Determine the [X, Y] coordinate at the center of the cell enclosing the given text.  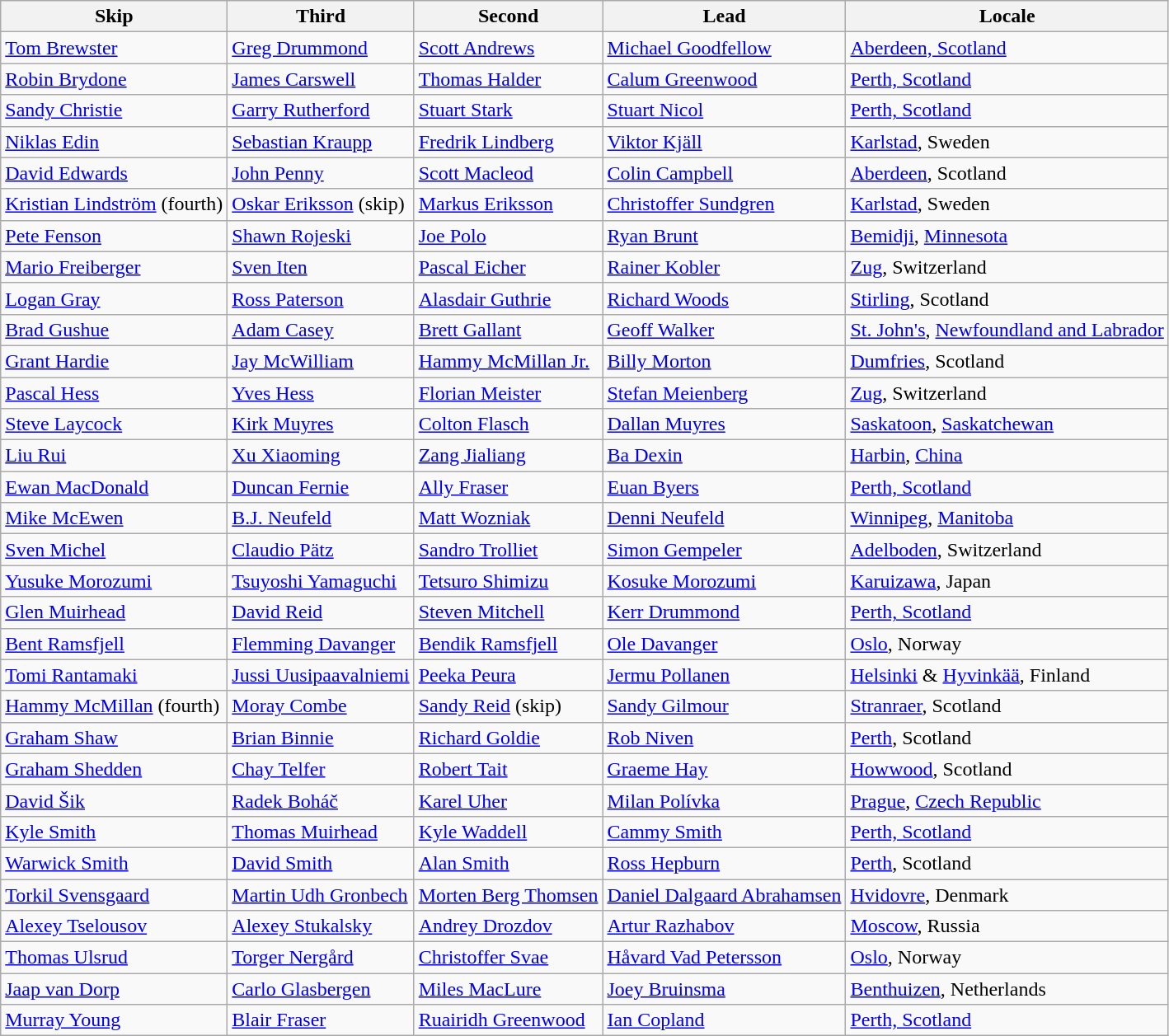
Logan Gray [114, 298]
Flemming Davanger [321, 644]
Sandro Trolliet [508, 550]
Sandy Christie [114, 110]
Graham Shaw [114, 738]
Niklas Edin [114, 142]
St. John's, Newfoundland and Labrador [1007, 330]
Torkil Svensgaard [114, 894]
Radek Boháč [321, 800]
Andrey Drozdov [508, 926]
Karel Uher [508, 800]
Colin Campbell [724, 173]
Moray Combe [321, 706]
Alexey Tselousov [114, 926]
Richard Woods [724, 298]
Morten Berg Thomsen [508, 894]
Simon Gempeler [724, 550]
Third [321, 16]
Rob Niven [724, 738]
Dumfries, Scotland [1007, 361]
Tetsuro Shimizu [508, 581]
Zang Jialiang [508, 456]
Matt Wozniak [508, 518]
Geoff Walker [724, 330]
Colton Flasch [508, 424]
Grant Hardie [114, 361]
Alasdair Guthrie [508, 298]
Pascal Hess [114, 393]
Duncan Fernie [321, 487]
Steven Mitchell [508, 612]
Peeka Peura [508, 675]
Kyle Waddell [508, 832]
Kosuke Morozumi [724, 581]
Scott Macleod [508, 173]
Oskar Eriksson (skip) [321, 204]
Ally Fraser [508, 487]
David Šik [114, 800]
Stirling, Scotland [1007, 298]
Garry Rutherford [321, 110]
Kirk Muyres [321, 424]
Scott Andrews [508, 48]
Warwick Smith [114, 863]
Martin Udh Gronbech [321, 894]
Glen Muirhead [114, 612]
Adam Casey [321, 330]
Helsinki & Hyvinkää, Finland [1007, 675]
Thomas Ulsrud [114, 958]
Second [508, 16]
Robin Brydone [114, 79]
Markus Eriksson [508, 204]
Viktor Kjäll [724, 142]
Joey Bruinsma [724, 989]
James Carswell [321, 79]
Brett Gallant [508, 330]
Alan Smith [508, 863]
Locale [1007, 16]
Kristian Lindström (fourth) [114, 204]
David Reid [321, 612]
Stranraer, Scotland [1007, 706]
Prague, Czech Republic [1007, 800]
Michael Goodfellow [724, 48]
Bemidji, Minnesota [1007, 236]
Pete Fenson [114, 236]
Saskatoon, Saskatchewan [1007, 424]
Alexey Stukalsky [321, 926]
Graham Shedden [114, 769]
Ian Copland [724, 1020]
Thomas Halder [508, 79]
Chay Telfer [321, 769]
Ba Dexin [724, 456]
Milan Polívka [724, 800]
Jermu Pollanen [724, 675]
Moscow, Russia [1007, 926]
Christoffer Sundgren [724, 204]
Billy Morton [724, 361]
John Penny [321, 173]
Tom Brewster [114, 48]
Torger Nergård [321, 958]
Sven Iten [321, 267]
Rainer Kobler [724, 267]
Shawn Rojeski [321, 236]
Hvidovre, Denmark [1007, 894]
Stuart Nicol [724, 110]
Kerr Drummond [724, 612]
Brad Gushue [114, 330]
Adelboden, Switzerland [1007, 550]
Tsuyoshi Yamaguchi [321, 581]
B.J. Neufeld [321, 518]
David Edwards [114, 173]
Ross Paterson [321, 298]
Murray Young [114, 1020]
Florian Meister [508, 393]
Pascal Eicher [508, 267]
Hammy McMillan (fourth) [114, 706]
Graeme Hay [724, 769]
Skip [114, 16]
Tomi Rantamaki [114, 675]
Cammy Smith [724, 832]
Mario Freiberger [114, 267]
Daniel Dalgaard Abrahamsen [724, 894]
Bendik Ramsfjell [508, 644]
Robert Tait [508, 769]
Mike McEwen [114, 518]
Sandy Reid (skip) [508, 706]
Håvard Vad Petersson [724, 958]
Yusuke Morozumi [114, 581]
Carlo Glasbergen [321, 989]
Blair Fraser [321, 1020]
Ruairidh Greenwood [508, 1020]
Sven Michel [114, 550]
Ewan MacDonald [114, 487]
Christoffer Svae [508, 958]
Ole Davanger [724, 644]
Winnipeg, Manitoba [1007, 518]
Denni Neufeld [724, 518]
Lead [724, 16]
Euan Byers [724, 487]
Karuizawa, Japan [1007, 581]
Hammy McMillan Jr. [508, 361]
Jussi Uusipaavalniemi [321, 675]
Fredrik Lindberg [508, 142]
Sebastian Kraupp [321, 142]
Yves Hess [321, 393]
Thomas Muirhead [321, 832]
Joe Polo [508, 236]
Benthuizen, Netherlands [1007, 989]
Greg Drummond [321, 48]
Jaap van Dorp [114, 989]
David Smith [321, 863]
Artur Razhabov [724, 926]
Bent Ramsfjell [114, 644]
Brian Binnie [321, 738]
Howwood, Scotland [1007, 769]
Dallan Muyres [724, 424]
Miles MacLure [508, 989]
Ryan Brunt [724, 236]
Richard Goldie [508, 738]
Calum Greenwood [724, 79]
Harbin, China [1007, 456]
Steve Laycock [114, 424]
Kyle Smith [114, 832]
Jay McWilliam [321, 361]
Liu Rui [114, 456]
Xu Xiaoming [321, 456]
Ross Hepburn [724, 863]
Sandy Gilmour [724, 706]
Claudio Pätz [321, 550]
Stefan Meienberg [724, 393]
Stuart Stark [508, 110]
